Scan for the cell matching the given text and deliver its (X, Y) coordinate at center. 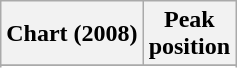
Chart (2008) (72, 34)
Peakposition (189, 34)
